Capture the cell that displays the provided text and extract its (x, y) central coordinate. 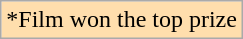
*Film won the top prize (122, 20)
